Output the (x, y) coordinate of the center of the cell containing the given text.  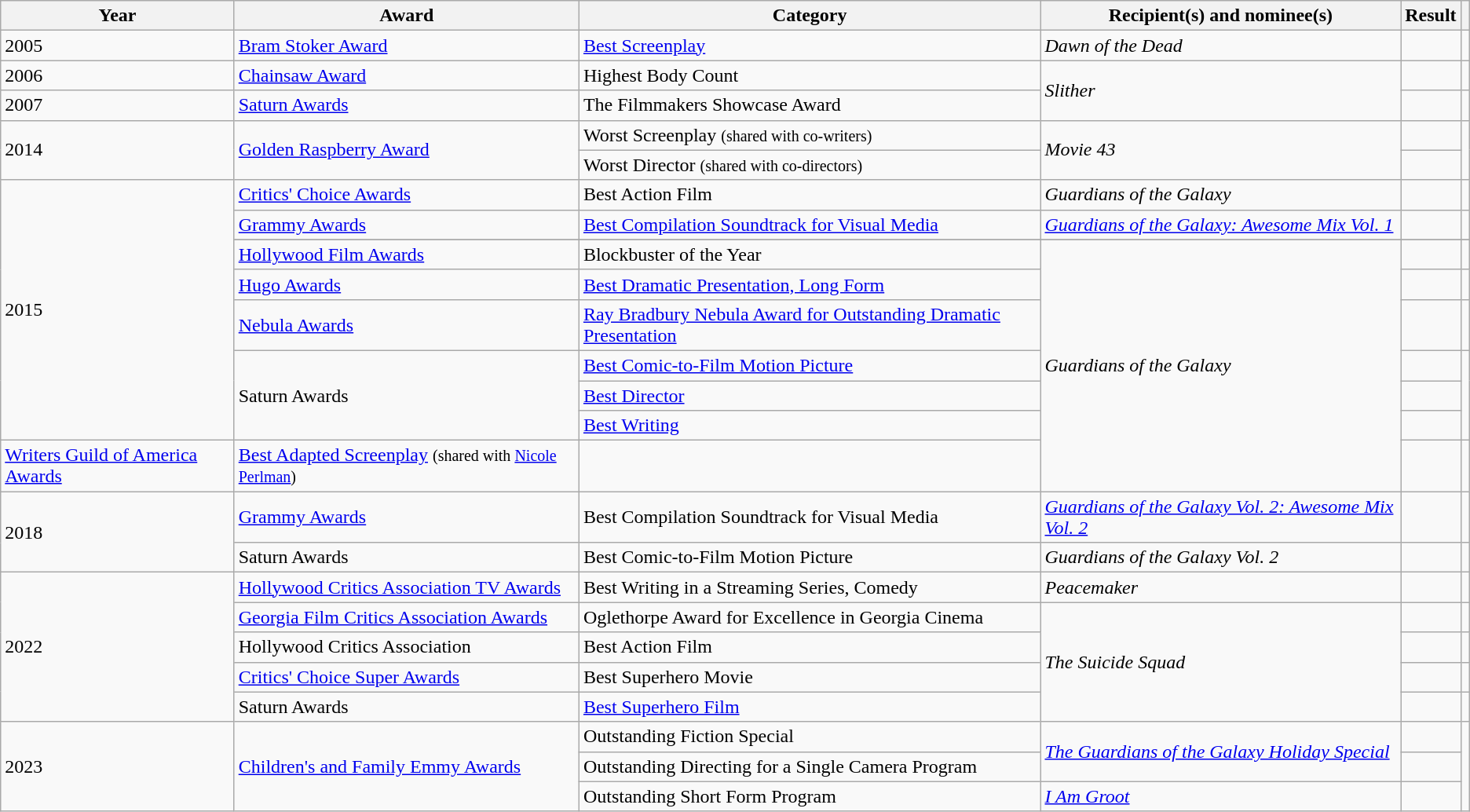
Georgia Film Critics Association Awards (407, 617)
Worst Screenplay (shared with co-writers) (810, 135)
Critics' Choice Awards (407, 195)
Slither (1220, 90)
2022 (118, 647)
Oglethorpe Award for Excellence in Georgia Cinema (810, 617)
Best Director (810, 395)
2015 (118, 310)
Bram Stoker Award (407, 46)
Outstanding Fiction Special (810, 737)
2007 (118, 105)
Hollywood Critics Association (407, 647)
I Am Groot (1220, 796)
Hollywood Film Awards (407, 254)
Recipient(s) and nominee(s) (1220, 16)
Movie 43 (1220, 150)
Hugo Awards (407, 284)
Guardians of the Galaxy Vol. 2 (1220, 558)
Best Dramatic Presentation, Long Form (810, 284)
2005 (118, 46)
Hollywood Critics Association TV Awards (407, 587)
Award (407, 16)
The Guardians of the Galaxy Holiday Special (1220, 752)
Guardians of the Galaxy: Awesome Mix Vol. 1 (1220, 225)
2014 (118, 150)
The Suicide Squad (1220, 662)
Dawn of the Dead (1220, 46)
Outstanding Directing for a Single Camera Program (810, 766)
Year (118, 16)
Best Writing (810, 426)
Peacemaker (1220, 587)
Worst Director (shared with co-directors) (810, 165)
Nebula Awards (407, 325)
Critics' Choice Super Awards (407, 677)
Category (810, 16)
Best Screenplay (810, 46)
Guardians of the Galaxy Vol. 2: Awesome Mix Vol. 2 (1220, 517)
2006 (118, 75)
The Filmmakers Showcase Award (810, 105)
Best Superhero Movie (810, 677)
Chainsaw Award (407, 75)
Outstanding Short Form Program (810, 796)
2018 (118, 532)
Best Writing in a Streaming Series, Comedy (810, 587)
Best Adapted Screenplay (shared with Nicole Perlman) (407, 466)
Writers Guild of America Awards (118, 466)
Highest Body Count (810, 75)
2023 (118, 766)
Blockbuster of the Year (810, 254)
Ray Bradbury Nebula Award for Outstanding Dramatic Presentation (810, 325)
Golden Raspberry Award (407, 150)
Children's and Family Emmy Awards (407, 766)
Best Superhero Film (810, 707)
Result (1431, 16)
